Scan for the cell matching the given text and deliver its [X, Y] coordinate at center. 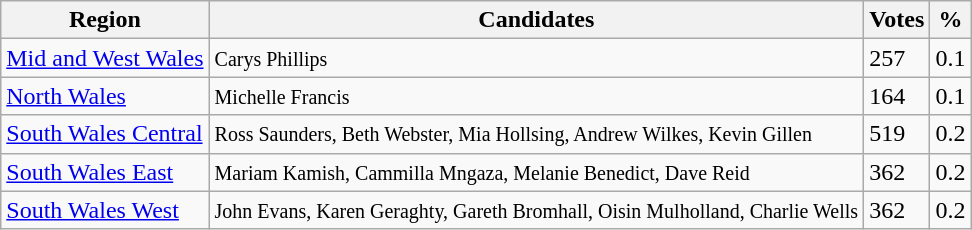
257 [897, 58]
% [950, 20]
Region [105, 20]
North Wales [105, 96]
Candidates [536, 20]
South Wales Central [105, 134]
South Wales East [105, 172]
Carys Phillips [536, 58]
Votes [897, 20]
John Evans, Karen Geraghty, Gareth Bromhall, Oisin Mulholland, Charlie Wells [536, 210]
Mid and West Wales [105, 58]
Michelle Francis [536, 96]
519 [897, 134]
164 [897, 96]
Mariam Kamish, Cammilla Mngaza, Melanie Benedict, Dave Reid [536, 172]
Ross Saunders, Beth Webster, Mia Hollsing, Andrew Wilkes, Kevin Gillen [536, 134]
South Wales West [105, 210]
